Pinpoint the cell where the given text exists, returning its (X, Y) midpoint coordinate. 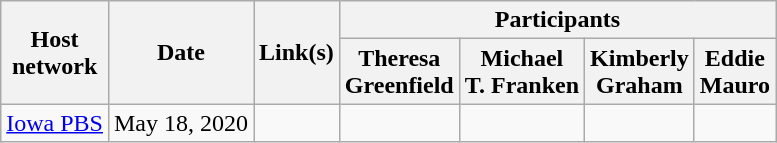
KimberlyGraham (640, 72)
Participants (557, 20)
Hostnetwork (55, 52)
Date (180, 52)
May 18, 2020 (180, 123)
Link(s) (297, 52)
MichaelT. Franken (522, 72)
TheresaGreenfield (399, 72)
Iowa PBS (55, 123)
EddieMauro (734, 72)
